Scan for the cell matching the given text and deliver its [X, Y] coordinate at center. 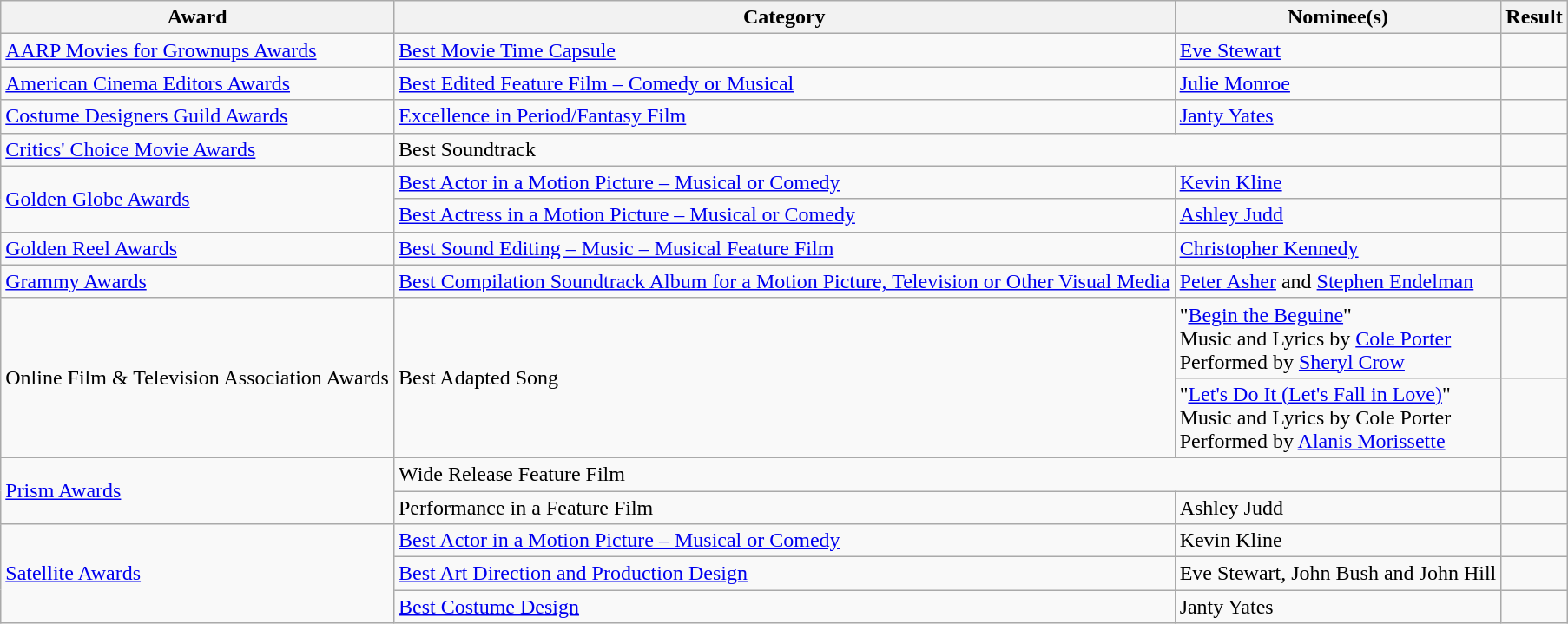
"Begin the Beguine" Music and Lyrics by Cole Porter Performed by Sheryl Crow [1338, 338]
Golden Globe Awards [198, 199]
Excellence in Period/Fantasy Film [784, 116]
Christopher Kennedy [1338, 248]
Satellite Awards [198, 574]
Best Sound Editing – Music – Musical Feature Film [784, 248]
Prism Awards [198, 490]
Costume Designers Guild Awards [198, 116]
Best Soundtrack [946, 149]
Best Movie Time Capsule [784, 50]
Best Art Direction and Production Design [784, 574]
AARP Movies for Grownups Awards [198, 50]
Best Compilation Soundtrack Album for a Motion Picture, Television or Other Visual Media [784, 281]
Best Actress in a Motion Picture – Musical or Comedy [784, 215]
Result [1534, 17]
Wide Release Feature Film [946, 474]
Best Adapted Song [784, 378]
Best Edited Feature Film – Comedy or Musical [784, 83]
American Cinema Editors Awards [198, 83]
Eve Stewart, John Bush and John Hill [1338, 574]
Award [198, 17]
Julie Monroe [1338, 83]
Peter Asher and Stephen Endelman [1338, 281]
Category [784, 17]
Critics' Choice Movie Awards [198, 149]
Grammy Awards [198, 281]
Online Film & Television Association Awards [198, 378]
Golden Reel Awards [198, 248]
Performance in a Feature Film [784, 508]
"Let's Do It (Let's Fall in Love)" Music and Lyrics by Cole Porter Performed by Alanis Morissette [1338, 417]
Eve Stewart [1338, 50]
Nominee(s) [1338, 17]
Best Costume Design [784, 607]
